Capture the cell that displays the provided text and extract its (x, y) central coordinate. 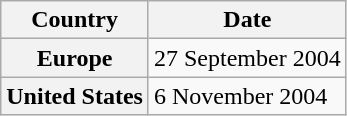
27 September 2004 (247, 58)
United States (75, 96)
Date (247, 20)
Country (75, 20)
Europe (75, 58)
6 November 2004 (247, 96)
